Determine the [x, y] coordinate at the center of the cell enclosing the given text.  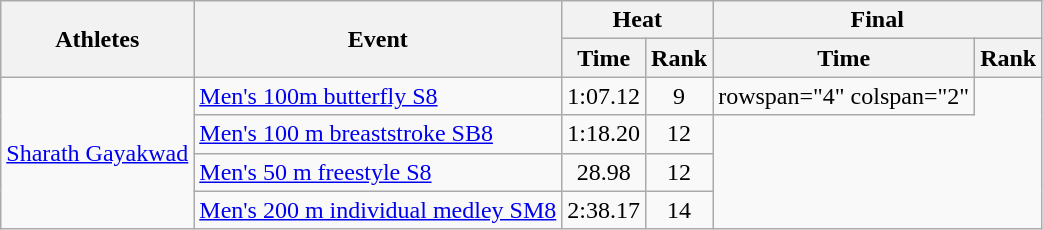
rowspan="4" colspan="2" [844, 96]
Men's 200 m individual medley SM8 [378, 210]
Final [878, 20]
Event [378, 39]
9 [680, 96]
1:18.20 [604, 134]
Men's 50 m freestyle S8 [378, 172]
1:07.12 [604, 96]
28.98 [604, 172]
14 [680, 210]
Sharath Gayakwad [98, 153]
Heat [638, 20]
Athletes [98, 39]
2:38.17 [604, 210]
Men's 100 m breaststroke SB8 [378, 134]
Men's 100m butterfly S8 [378, 96]
